Find where the given text appears and provide that cell's center as (X, Y) coordinate. 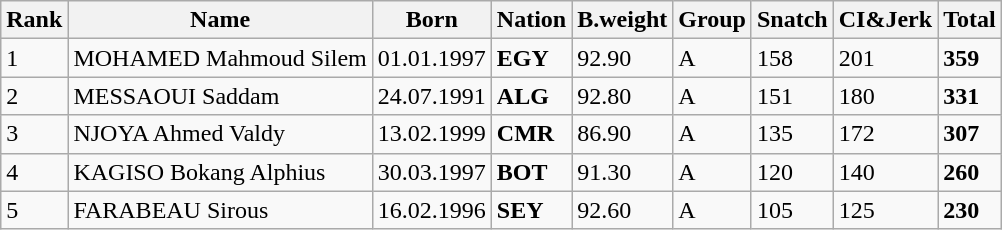
125 (885, 210)
92.60 (622, 210)
Total (970, 20)
92.80 (622, 96)
ALG (531, 96)
307 (970, 134)
EGY (531, 58)
16.02.1996 (432, 210)
92.90 (622, 58)
86.90 (622, 134)
KAGISO Bokang Alphius (220, 172)
3 (34, 134)
Rank (34, 20)
135 (792, 134)
1 (34, 58)
CI&Jerk (885, 20)
359 (970, 58)
Group (712, 20)
180 (885, 96)
Name (220, 20)
172 (885, 134)
105 (792, 210)
NJOYA Ahmed Valdy (220, 134)
230 (970, 210)
5 (34, 210)
B.weight (622, 20)
158 (792, 58)
260 (970, 172)
Nation (531, 20)
30.03.1997 (432, 172)
24.07.1991 (432, 96)
MOHAMED Mahmoud Silem (220, 58)
140 (885, 172)
331 (970, 96)
201 (885, 58)
2 (34, 96)
151 (792, 96)
91.30 (622, 172)
120 (792, 172)
01.01.1997 (432, 58)
Born (432, 20)
FARABEAU Sirous (220, 210)
MESSAOUI Saddam (220, 96)
SEY (531, 210)
4 (34, 172)
CMR (531, 134)
13.02.1999 (432, 134)
Snatch (792, 20)
BOT (531, 172)
